Find where the given text appears and provide that cell's center as [X, Y] coordinate. 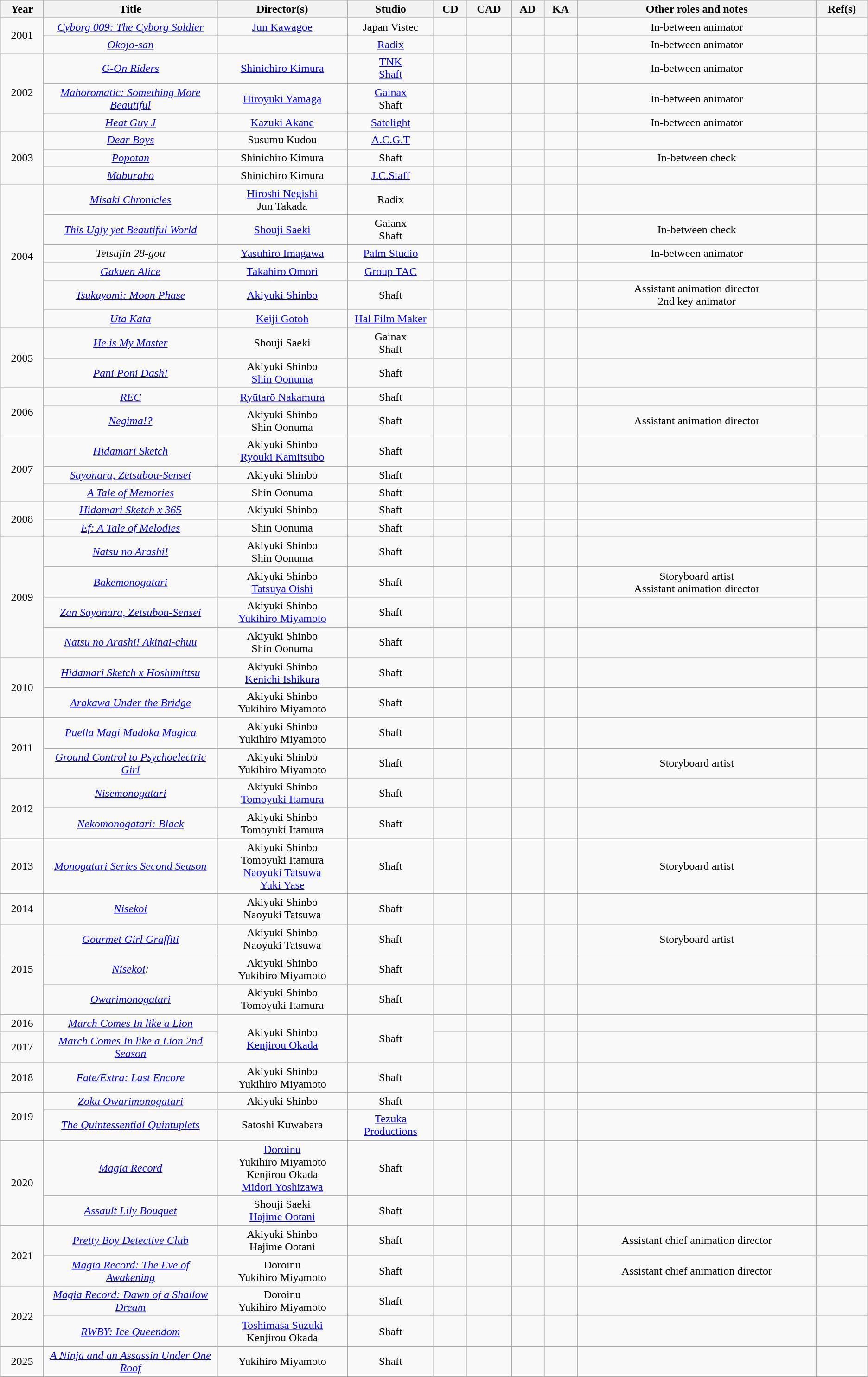
J.C.Staff [390, 175]
2021 [22, 1256]
CAD [489, 9]
2011 [22, 748]
Tezuka Productions [390, 1125]
March Comes In like a Lion [130, 1023]
Shouji SaekiHajime Ootani [282, 1210]
Pani Poni Dash! [130, 373]
Fate/Extra: Last Encore [130, 1077]
Pretty Boy Detective Club [130, 1241]
Akiyuki ShinboTomoyuki ItamuraNaoyuki TatsuwaYuki Yase [282, 866]
Toshimasa SuzukiKenjirou Okada [282, 1331]
Ef: A Tale of Melodies [130, 528]
Arakawa Under the Bridge [130, 703]
2017 [22, 1047]
DoroinuYukihiro MiyamotoKenjirou OkadaMidori Yoshizawa [282, 1168]
Ryūtarō Nakamura [282, 397]
Hidamari Sketch [130, 451]
Ground Control to Psychoelectric Girl [130, 763]
Tetsujin 28-gou [130, 253]
Assault Lily Bouquet [130, 1210]
2018 [22, 1077]
Popotan [130, 158]
Studio [390, 9]
2013 [22, 866]
The Quintessential Quintuplets [130, 1125]
Keiji Gotoh [282, 319]
Nekomonogatari: Black [130, 824]
CD [450, 9]
Jun Kawagoe [282, 27]
Yasuhiro Imagawa [282, 253]
Puella Magi Madoka Magica [130, 733]
Heat Guy J [130, 122]
2001 [22, 36]
Hidamari Sketch x 365 [130, 510]
2009 [22, 597]
Akiyuki ShinboRyouki Kamitsubo [282, 451]
GaianxShaft [390, 229]
Zoku Owarimonogatari [130, 1101]
Mahoromatic: Something More Beautiful [130, 98]
A Tale of Memories [130, 493]
Negima!? [130, 421]
Nisemonogatari [130, 793]
Akiyuki ShinboTatsuya Oishi [282, 582]
REC [130, 397]
Assistant animation director2nd key animator [696, 295]
Misaki Chronicles [130, 199]
This Ugly yet Beautiful World [130, 229]
Akiyuki ShinboKenichi Ishikura [282, 672]
Title [130, 9]
KA [561, 9]
Magia Record: The Eve of Awakening [130, 1271]
Year [22, 9]
Group TAC [390, 271]
G-On Riders [130, 69]
RWBY: Ice Queendom [130, 1331]
2015 [22, 969]
2019 [22, 1116]
2004 [22, 256]
2003 [22, 158]
Okojo-san [130, 45]
2005 [22, 358]
Hal Film Maker [390, 319]
Japan Vistec [390, 27]
2022 [22, 1316]
Assistant animation director [696, 421]
2014 [22, 909]
Cyborg 009: The Cyborg Soldier [130, 27]
Yukihiro Miyamoto [282, 1362]
2016 [22, 1023]
Other roles and notes [696, 9]
2002 [22, 92]
Palm Studio [390, 253]
Akiyuki ShinboKenjirou Okada [282, 1038]
Nisekoi [130, 909]
2020 [22, 1183]
Storyboard artistAssistant animation director [696, 582]
2025 [22, 1362]
2010 [22, 688]
Zan Sayonara, Zetsubou-Sensei [130, 612]
Bakemonogatari [130, 582]
Natsu no Arashi! Akinai-chuu [130, 642]
Satelight [390, 122]
2006 [22, 412]
Sayonara, Zetsubou-Sensei [130, 475]
TNKShaft [390, 69]
Akiyuki ShinboHajime Ootani [282, 1241]
Susumu Kudou [282, 140]
2008 [22, 519]
Gakuen Alice [130, 271]
A Ninja and an Assassin Under One Roof [130, 1362]
Dear Boys [130, 140]
Hidamari Sketch x Hoshimittsu [130, 672]
Nisekoi: [130, 969]
2012 [22, 808]
Ref(s) [842, 9]
He is My Master [130, 343]
AD [528, 9]
2007 [22, 468]
Natsu no Arashi! [130, 552]
Monogatari Series Second Season [130, 866]
Maburaho [130, 175]
Gourmet Girl Graffiti [130, 939]
Takahiro Omori [282, 271]
Magia Record [130, 1168]
Hiroshi NegishiJun Takada [282, 199]
Director(s) [282, 9]
Tsukuyomi: Moon Phase [130, 295]
Hiroyuki Yamaga [282, 98]
Satoshi Kuwabara [282, 1125]
Owarimonogatari [130, 999]
Magia Record: Dawn of a Shallow Dream [130, 1301]
Kazuki Akane [282, 122]
A.C.G.T [390, 140]
Uta Kata [130, 319]
March Comes In like a Lion 2nd Season [130, 1047]
